Capture the cell that displays the provided text and extract its (x, y) central coordinate. 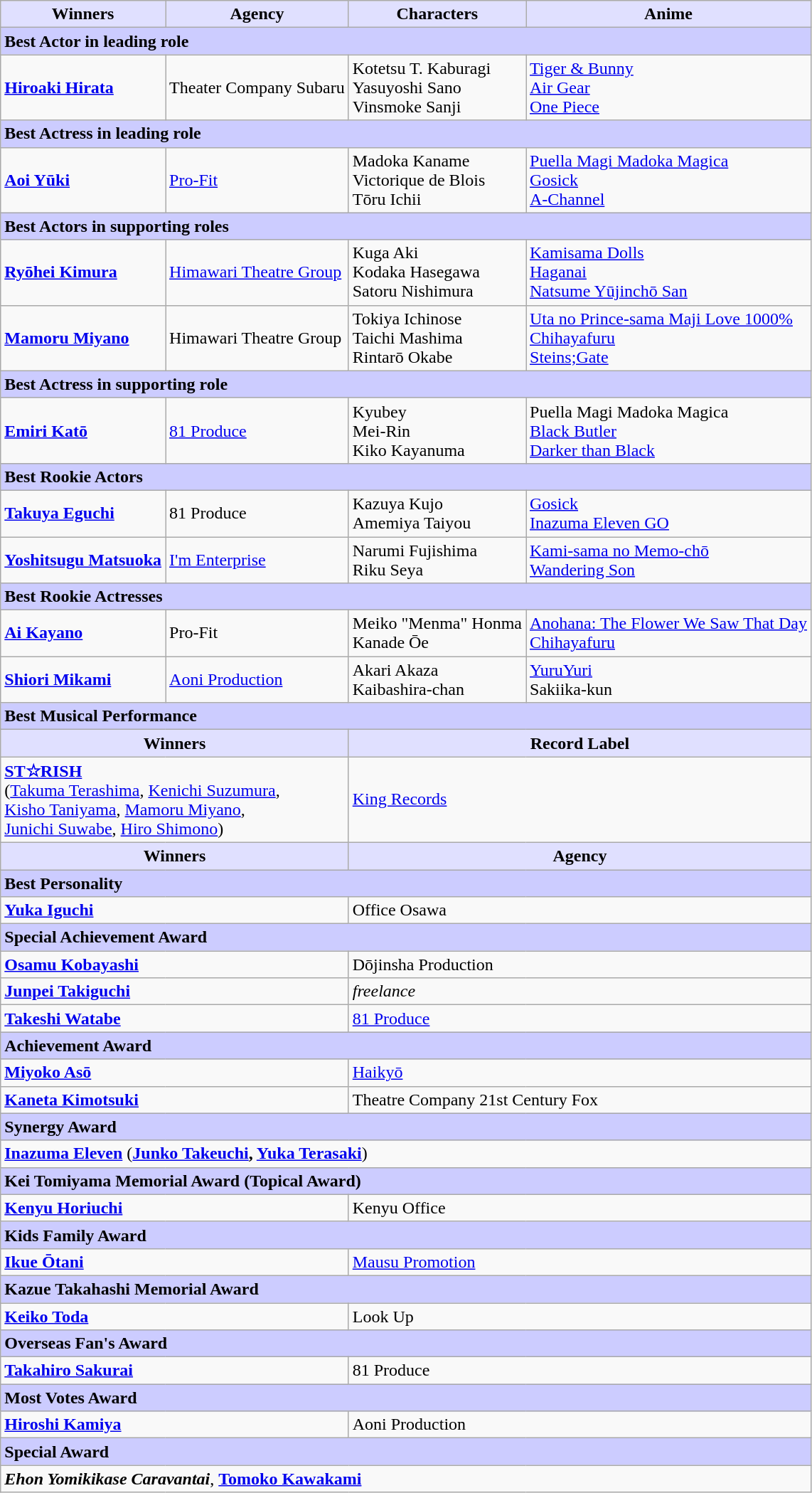
Yuka Iguchi (175, 910)
YuruYuriSakiika-kun (668, 680)
Tiger & Bunny Air GearOne Piece (668, 87)
Aoi Yūki (83, 180)
Best Actor in leading role (406, 41)
Best Actress in supporting role (406, 384)
Kazuya KujoAmemiya Taiyou (437, 514)
Most Votes Award (406, 1398)
Yoshitsugu Matsuoka (83, 559)
Special Award (406, 1452)
Kuga Aki Kodaka HasegawaSatoru Nishimura (437, 272)
Characters (437, 14)
Ai Kayano (83, 633)
Hiroshi Kamiya (175, 1425)
Synergy Award (406, 1127)
Mausu Promotion (579, 1262)
Overseas Fan's Award (406, 1344)
Theatre Company 21st Century Fox (579, 1100)
Look Up (579, 1317)
Achievement Award (406, 1046)
Miyoko Asō (175, 1073)
Puella Magi Madoka MagicaGosickA-Channel (668, 180)
Theater Company Subaru (257, 87)
Haikyō (579, 1073)
Office Osawa (579, 910)
Puella Magi Madoka MagicaBlack ButlerDarker than Black (668, 430)
Anime (668, 14)
Best Rookie Actresses (406, 597)
Narumi FujishimaRiku Seya (437, 559)
KyubeyMei-RinKiko Kayanuma (437, 430)
Best Actress in leading role (406, 134)
freelance (579, 992)
Emiri Katō (83, 430)
Hiroaki Hirata (83, 87)
Junpei Takiguchi (175, 992)
Kotetsu T. KaburagiYasuyoshi SanoVinsmoke Sanji (437, 87)
Meiko "Menma" HonmaKanade Ōe (437, 633)
Record Label (579, 743)
Kaneta Kimotsuki (175, 1100)
Kazue Takahashi Memorial Award (406, 1289)
Keiko Toda (175, 1317)
Kenyu Office (579, 1208)
Best Musical Performance (406, 716)
Tokiya IchinoseTaichi MashimaRintarō Okabe (437, 338)
Best Personality (406, 883)
King Records (579, 799)
Best Actors in supporting roles (406, 226)
Madoka KanameVictorique de BloisTōru Ichii (437, 180)
Shiori Mikami (83, 680)
Ehon Yomikikase Caravantai, Tomoko Kawakami (406, 1479)
Osamu Kobayashi (175, 965)
Ikue Ōtani (175, 1262)
Inazuma Eleven (Junko Takeuchi, Yuka Terasaki) (406, 1154)
Dōjinsha Production (579, 965)
Kamisama DollsHaganaiNatsume Yūjinchō San (668, 272)
ST☆RISH (Takuma Terashima, Kenichi Suzumura, Kisho Taniyama, Mamoru Miyano,Junichi Suwabe, Hiro Shimono) (175, 799)
Special Achievement Award (406, 937)
Best Rookie Actors (406, 477)
Takahiro Sakurai (175, 1371)
Takeshi Watabe (175, 1019)
GosickInazuma Eleven GO (668, 514)
Anohana: The Flower We Saw That DayChihayafuru (668, 633)
Kenyu Horiuchi (175, 1208)
Ryōhei Kimura (83, 272)
I'm Enterprise (257, 559)
Kei Tomiyama Memorial Award (Topical Award) (406, 1181)
Akari AkazaKaibashira-chan (437, 680)
Mamoru Miyano (83, 338)
Kids Family Award (406, 1235)
Uta no Prince-sama Maji Love 1000%ChihayafuruSteins;Gate (668, 338)
Takuya Eguchi (83, 514)
Kami-sama no Memo-chōWandering Son (668, 559)
